From the cell containing the given text, extract its center point as [X, Y] coordinate. 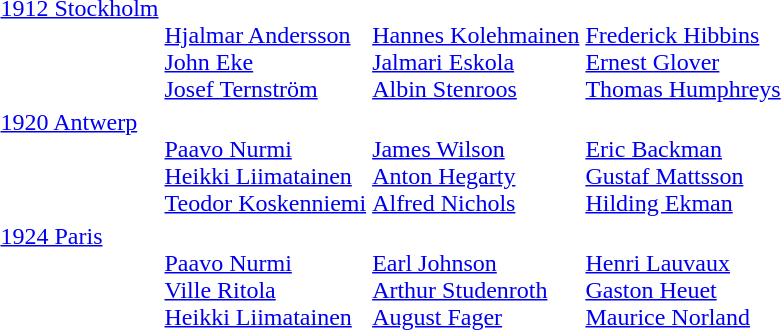
James WilsonAnton HegartyAlfred Nichols [476, 162]
Paavo NurmiHeikki LiimatainenTeodor Koskenniemi [266, 162]
